Search for the cell housing the specified text and yield its [X, Y] center coordinate. 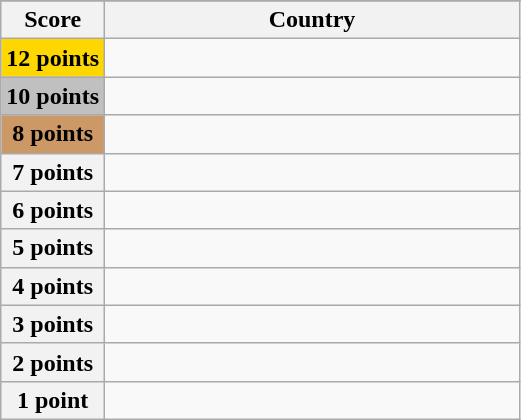
6 points [53, 210]
12 points [53, 58]
8 points [53, 134]
2 points [53, 362]
Score [53, 20]
7 points [53, 172]
Country [312, 20]
5 points [53, 248]
10 points [53, 96]
3 points [53, 324]
1 point [53, 400]
4 points [53, 286]
